For the text-containing cell, return its midpoint in [x, y] coordinate format. 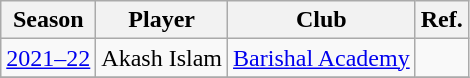
Player [162, 20]
Season [48, 20]
2021–22 [48, 58]
Club [322, 20]
Barishal Academy [322, 58]
Akash Islam [162, 58]
Ref. [442, 20]
